Extract the (x, y) coordinate from the center of the cell holding the provided text.  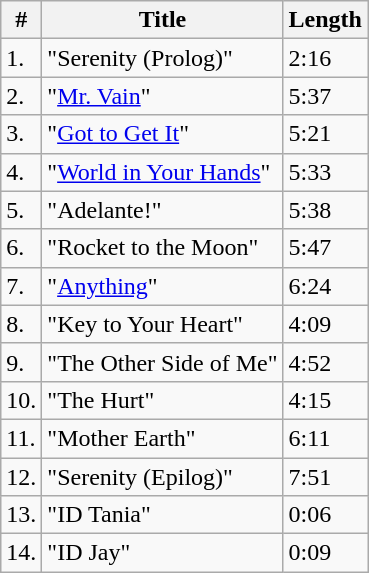
Title (162, 20)
9. (22, 362)
0:06 (325, 515)
7. (22, 286)
2:16 (325, 58)
2. (22, 96)
14. (22, 553)
"ID Jay" (162, 553)
# (22, 20)
"World in Your Hands" (162, 172)
3. (22, 134)
4:09 (325, 324)
4:52 (325, 362)
Length (325, 20)
"Key to Your Heart" (162, 324)
"Rocket to the Moon" (162, 248)
6:24 (325, 286)
4:15 (325, 400)
5:38 (325, 210)
"Anything" (162, 286)
11. (22, 438)
6:11 (325, 438)
8. (22, 324)
"Mother Earth" (162, 438)
5:47 (325, 248)
12. (22, 477)
"Mr. Vain" (162, 96)
"Adelante!" (162, 210)
7:51 (325, 477)
4. (22, 172)
5:37 (325, 96)
1. (22, 58)
"ID Tania" (162, 515)
"Serenity (Prolog)" (162, 58)
6. (22, 248)
"The Hurt" (162, 400)
5:21 (325, 134)
"The Other Side of Me" (162, 362)
0:09 (325, 553)
5:33 (325, 172)
5. (22, 210)
10. (22, 400)
"Got to Get It" (162, 134)
13. (22, 515)
"Serenity (Epilog)" (162, 477)
